Determine the (X, Y) coordinate at the center of the cell enclosing the given text.  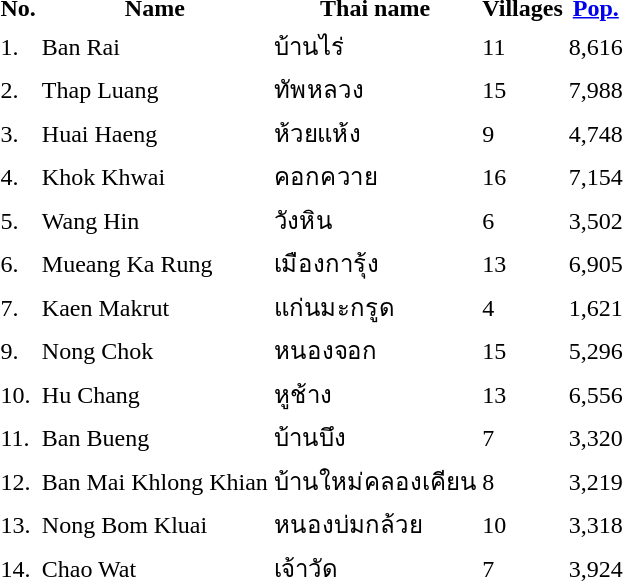
บ้านไร่ (375, 46)
Ban Bueng (154, 438)
แก่นมะกรูด (375, 307)
หนองบ่มกล้วย (375, 524)
Nong Chok (154, 350)
Thap Luang (154, 90)
ห้วยแห้ง (375, 133)
Kaen Makrut (154, 307)
หูช้าง (375, 394)
Ban Rai (154, 46)
Khok Khwai (154, 176)
หนองจอก (375, 350)
ทัพหลวง (375, 90)
Mueang Ka Rung (154, 264)
Wang Hin (154, 220)
9 (522, 133)
Nong Bom Kluai (154, 524)
11 (522, 46)
Huai Haeng (154, 133)
16 (522, 176)
Ban Mai Khlong Khian (154, 481)
คอกควาย (375, 176)
เมืองการุ้ง (375, 264)
Hu Chang (154, 394)
วังหิน (375, 220)
4 (522, 307)
10 (522, 524)
8 (522, 481)
7 (522, 438)
บ้านใหม่คลองเคียน (375, 481)
6 (522, 220)
บ้านบึง (375, 438)
